Determine the [X, Y] coordinate at the center of the cell enclosing the given text.  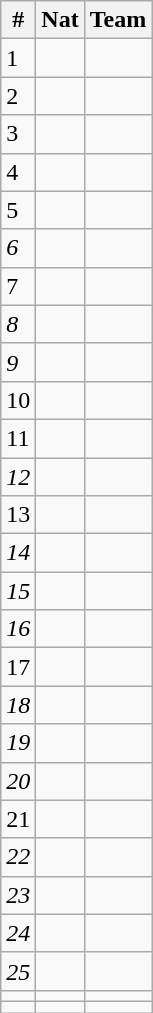
4 [18, 172]
23 [18, 895]
18 [18, 705]
17 [18, 667]
8 [18, 324]
5 [18, 210]
6 [18, 248]
12 [18, 477]
11 [18, 438]
25 [18, 971]
1 [18, 58]
13 [18, 515]
3 [18, 134]
19 [18, 743]
Nat [60, 20]
14 [18, 553]
16 [18, 629]
7 [18, 286]
9 [18, 362]
10 [18, 400]
15 [18, 591]
22 [18, 857]
20 [18, 781]
Team [118, 20]
21 [18, 819]
24 [18, 933]
2 [18, 96]
# [18, 20]
